Detect which cell encompasses the target text, then output its [X, Y] center coordinate. 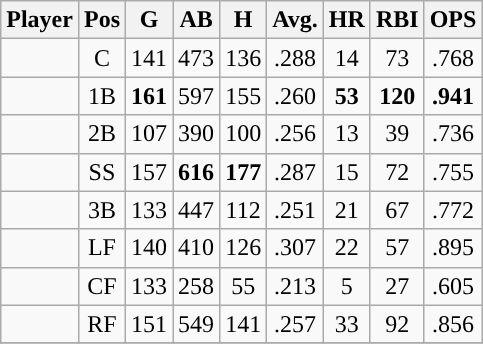
.257 [296, 324]
447 [196, 210]
CF [102, 286]
OPS [453, 20]
27 [397, 286]
33 [346, 324]
72 [397, 172]
549 [196, 324]
410 [196, 248]
RF [102, 324]
.941 [453, 96]
H [244, 20]
2B [102, 134]
HR [346, 20]
Player [40, 20]
140 [150, 248]
.856 [453, 324]
RBI [397, 20]
21 [346, 210]
.287 [296, 172]
53 [346, 96]
3B [102, 210]
120 [397, 96]
107 [150, 134]
.895 [453, 248]
.288 [296, 58]
177 [244, 172]
.755 [453, 172]
390 [196, 134]
1B [102, 96]
.307 [296, 248]
.772 [453, 210]
13 [346, 134]
15 [346, 172]
14 [346, 58]
.256 [296, 134]
473 [196, 58]
Avg. [296, 20]
.251 [296, 210]
Pos [102, 20]
100 [244, 134]
39 [397, 134]
.605 [453, 286]
616 [196, 172]
C [102, 58]
161 [150, 96]
597 [196, 96]
92 [397, 324]
57 [397, 248]
258 [196, 286]
.260 [296, 96]
AB [196, 20]
155 [244, 96]
.768 [453, 58]
LF [102, 248]
157 [150, 172]
.736 [453, 134]
.213 [296, 286]
5 [346, 286]
55 [244, 286]
22 [346, 248]
136 [244, 58]
151 [150, 324]
SS [102, 172]
112 [244, 210]
G [150, 20]
126 [244, 248]
73 [397, 58]
67 [397, 210]
